Provide the [x, y] coordinate of the cell's center where the given text is located.  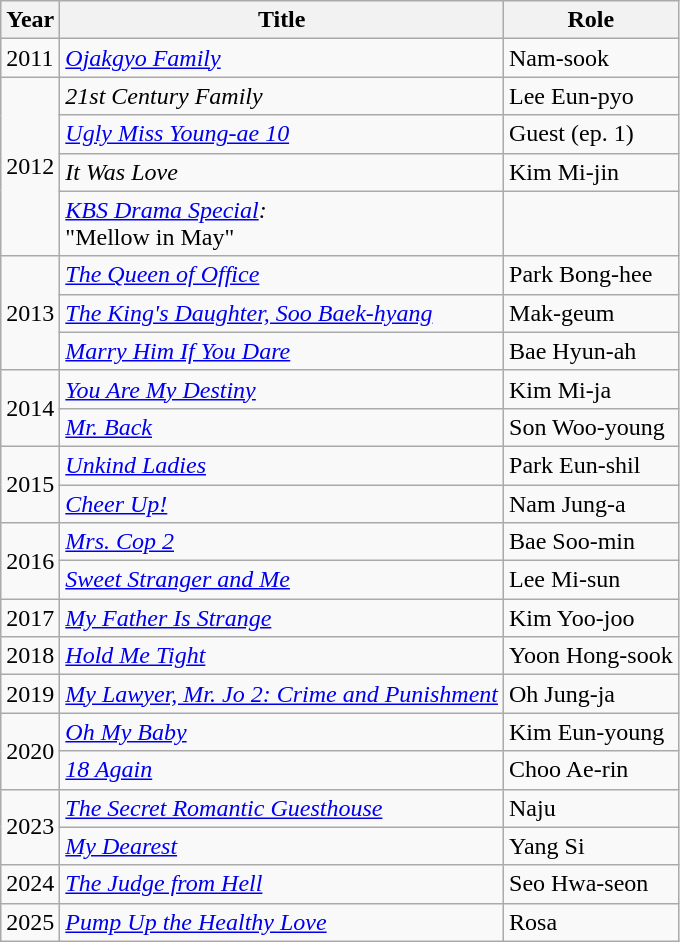
It Was Love [282, 172]
Sweet Stranger and Me [282, 580]
Yoon Hong-sook [592, 656]
Mrs. Cop 2 [282, 542]
The Queen of Office [282, 275]
Hold Me Tight [282, 656]
My Lawyer, Mr. Jo 2: Crime and Punishment [282, 694]
2020 [30, 751]
Ojakgyo Family [282, 58]
Yang Si [592, 846]
21st Century Family [282, 96]
My Dearest [282, 846]
Kim Mi-ja [592, 389]
Oh My Baby [282, 732]
Naju [592, 808]
Nam Jung-a [592, 503]
Son Woo-young [592, 427]
Rosa [592, 922]
Ugly Miss Young-ae 10 [282, 134]
Oh Jung-ja [592, 694]
The Judge from Hell [282, 884]
Kim Yoo-joo [592, 618]
Park Eun-shil [592, 465]
The Secret Romantic Guesthouse [282, 808]
2011 [30, 58]
2019 [30, 694]
Marry Him If You Dare [282, 351]
Choo Ae-rin [592, 770]
Unkind Ladies [282, 465]
Title [282, 20]
Year [30, 20]
Park Bong-hee [592, 275]
2018 [30, 656]
Mr. Back [282, 427]
Bae Hyun-ah [592, 351]
My Father Is Strange [282, 618]
Kim Mi-jin [592, 172]
KBS Drama Special:"Mellow in May" [282, 224]
2025 [30, 922]
2015 [30, 484]
The King's Daughter, Soo Baek-hyang [282, 313]
You Are My Destiny [282, 389]
Mak-geum [592, 313]
Role [592, 20]
Nam-sook [592, 58]
18 Again [282, 770]
Bae Soo-min [592, 542]
2023 [30, 827]
2016 [30, 561]
Pump Up the Healthy Love [282, 922]
Lee Eun-pyo [592, 96]
2013 [30, 313]
Lee Mi-sun [592, 580]
Kim Eun-young [592, 732]
2012 [30, 166]
Seo Hwa-seon [592, 884]
Guest (ep. 1) [592, 134]
2014 [30, 408]
Cheer Up! [282, 503]
2017 [30, 618]
2024 [30, 884]
